Provide the [x, y] coordinate of the cell's center where the given text is located.  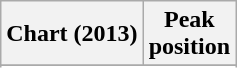
Peakposition [189, 34]
Chart (2013) [72, 34]
